Search for the cell housing the specified text and yield its [x, y] center coordinate. 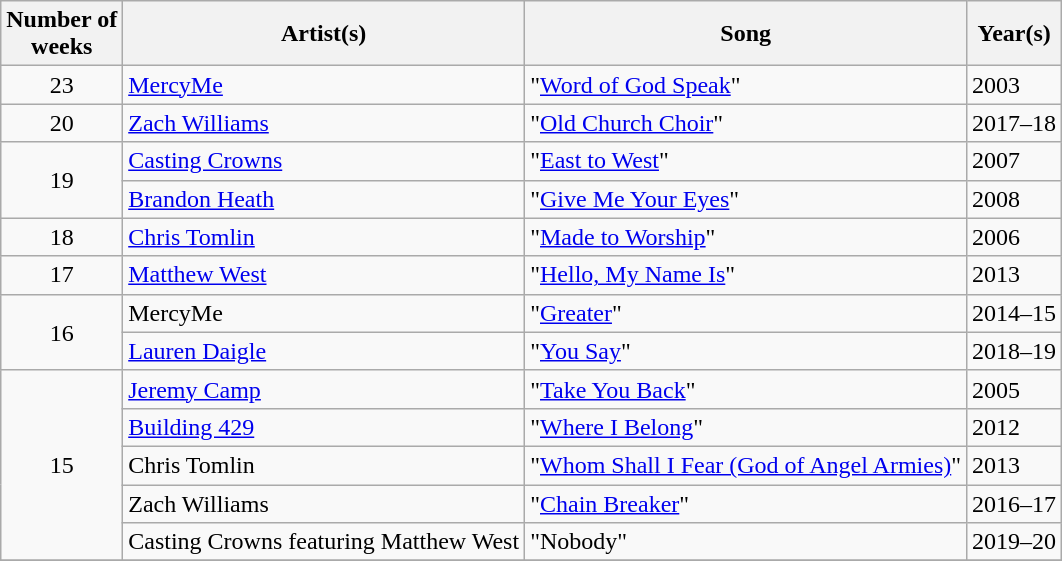
"Greater" [746, 313]
2014–15 [1014, 313]
17 [62, 275]
19 [62, 180]
"Take You Back" [746, 389]
Matthew West [324, 275]
"Chain Breaker" [746, 503]
Artist(s) [324, 34]
"East to West" [746, 161]
2016–17 [1014, 503]
"Give Me Your Eyes" [746, 199]
23 [62, 85]
Jeremy Camp [324, 389]
2005 [1014, 389]
"Old Church Choir" [746, 123]
2018–19 [1014, 351]
"Made to Worship" [746, 237]
2003 [1014, 85]
"Nobody" [746, 542]
16 [62, 332]
18 [62, 237]
"Whom Shall I Fear (God of Angel Armies)" [746, 465]
Brandon Heath [324, 199]
15 [62, 465]
2006 [1014, 237]
2019–20 [1014, 542]
Building 429 [324, 427]
Number of weeks [62, 34]
2017–18 [1014, 123]
2007 [1014, 161]
2012 [1014, 427]
"Hello, My Name Is" [746, 275]
"You Say" [746, 351]
Song [746, 34]
"Where I Belong" [746, 427]
Lauren Daigle [324, 351]
2008 [1014, 199]
Casting Crowns featuring Matthew West [324, 542]
"Word of God Speak" [746, 85]
20 [62, 123]
Casting Crowns [324, 161]
Year(s) [1014, 34]
